Extract the (X, Y) coordinate from the center of the cell holding the provided text.  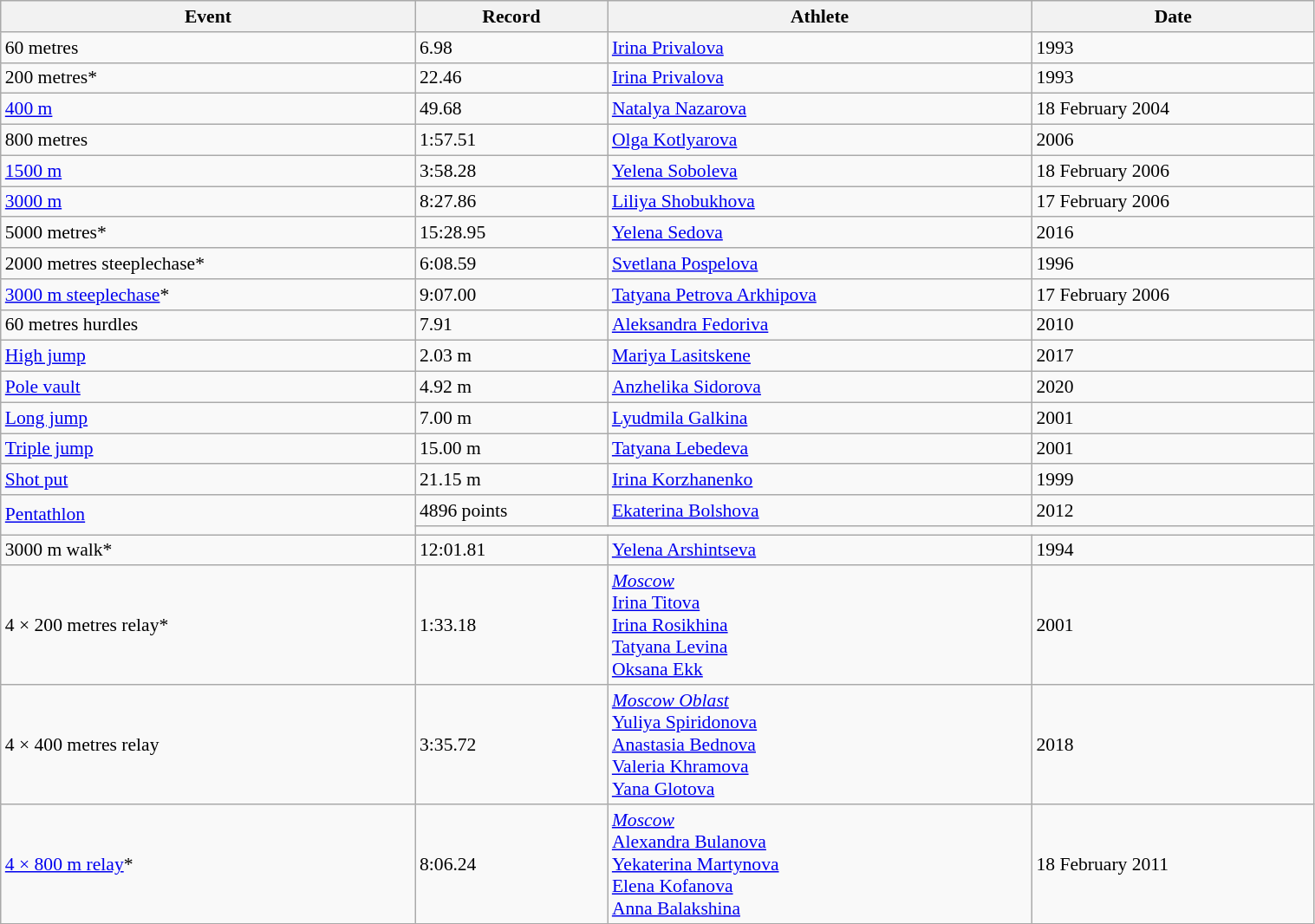
49.68 (511, 109)
9:07.00 (511, 295)
15:28.95 (511, 233)
2010 (1173, 325)
7.91 (511, 325)
22.46 (511, 78)
Long jump (208, 418)
Svetlana Pospelova (820, 264)
4 × 400 metres relay (208, 745)
7.00 m (511, 418)
Yelena Arshintseva (820, 550)
Olga Kotlyarova (820, 140)
Pole vault (208, 387)
4.92 m (511, 387)
Aleksandra Fedoriva (820, 325)
3:35.72 (511, 745)
MoscowAlexandra BulanovaYekaterina MartynovaElena KofanovaAnna Balakshina (820, 864)
12:01.81 (511, 550)
4896 points (511, 511)
2017 (1173, 356)
Irina Korzhanenko (820, 480)
60 metres hurdles (208, 325)
2.03 m (511, 356)
MoscowIrina TitovaIrina RosikhinaTatyana LevinaOksana Ekk (820, 626)
8:27.86 (511, 202)
Ekaterina Bolshova (820, 511)
3000 m steeplechase* (208, 295)
3000 m (208, 202)
6.98 (511, 48)
Yelena Sedova (820, 233)
Anzhelika Sidorova (820, 387)
Yelena Soboleva (820, 171)
4 × 800 m relay* (208, 864)
400 m (208, 109)
Moscow OblastYuliya SpiridonovaAnastasia BednovaValeria KhramovaYana Glotova (820, 745)
High jump (208, 356)
Athlete (820, 16)
2012 (1173, 511)
800 metres (208, 140)
1996 (1173, 264)
1500 m (208, 171)
60 metres (208, 48)
6:08.59 (511, 264)
Triple jump (208, 449)
Date (1173, 16)
15.00 m (511, 449)
3:58.28 (511, 171)
Tatyana Petrova Arkhipova (820, 295)
2000 metres steeplechase* (208, 264)
21.15 m (511, 480)
8:06.24 (511, 864)
Pentathlon (208, 515)
Natalya Nazarova (820, 109)
Liliya Shobukhova (820, 202)
1:57.51 (511, 140)
Lyudmila Galkina (820, 418)
1994 (1173, 550)
2018 (1173, 745)
Mariya Lasitskene (820, 356)
Event (208, 16)
2016 (1173, 233)
18 February 2006 (1173, 171)
1:33.18 (511, 626)
Record (511, 16)
4 × 200 metres relay* (208, 626)
Shot put (208, 480)
3000 m walk* (208, 550)
18 February 2004 (1173, 109)
1999 (1173, 480)
2006 (1173, 140)
Tatyana Lebedeva (820, 449)
2020 (1173, 387)
18 February 2011 (1173, 864)
200 metres* (208, 78)
5000 metres* (208, 233)
